Return the (X, Y) coordinate for the center point of the cell that contains the specified text.  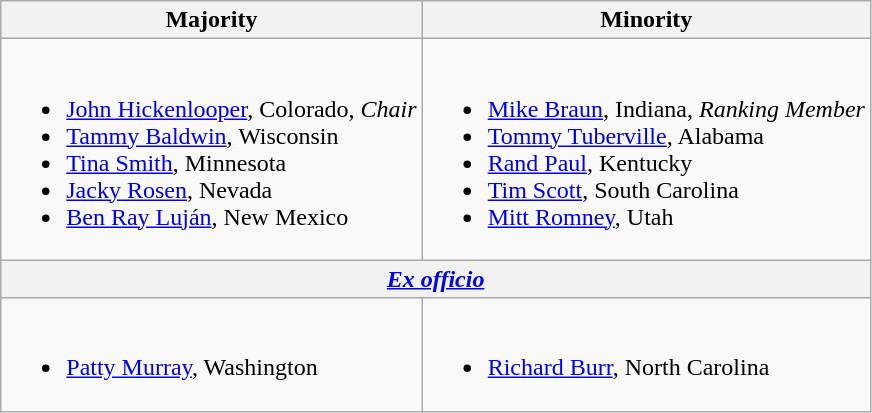
Majority (212, 20)
John Hickenlooper, Colorado, ChairTammy Baldwin, WisconsinTina Smith, MinnesotaJacky Rosen, NevadaBen Ray Luján, New Mexico (212, 150)
Ex officio (436, 279)
Mike Braun, Indiana, Ranking MemberTommy Tuberville, AlabamaRand Paul, KentuckyTim Scott, South CarolinaMitt Romney, Utah (646, 150)
Minority (646, 20)
Patty Murray, Washington (212, 354)
Richard Burr, North Carolina (646, 354)
